Find where the given text appears and provide that cell's center as (X, Y) coordinate. 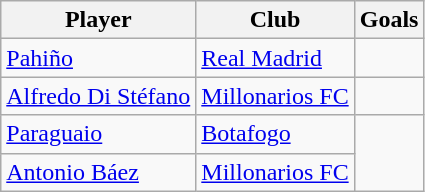
Botafogo (275, 134)
Player (98, 20)
Paraguaio (98, 134)
Club (275, 20)
Pahiño (98, 58)
Alfredo Di Stéfano (98, 96)
Real Madrid (275, 58)
Goals (389, 20)
Antonio Báez (98, 172)
